Search for the cell housing the specified text and yield its [X, Y] center coordinate. 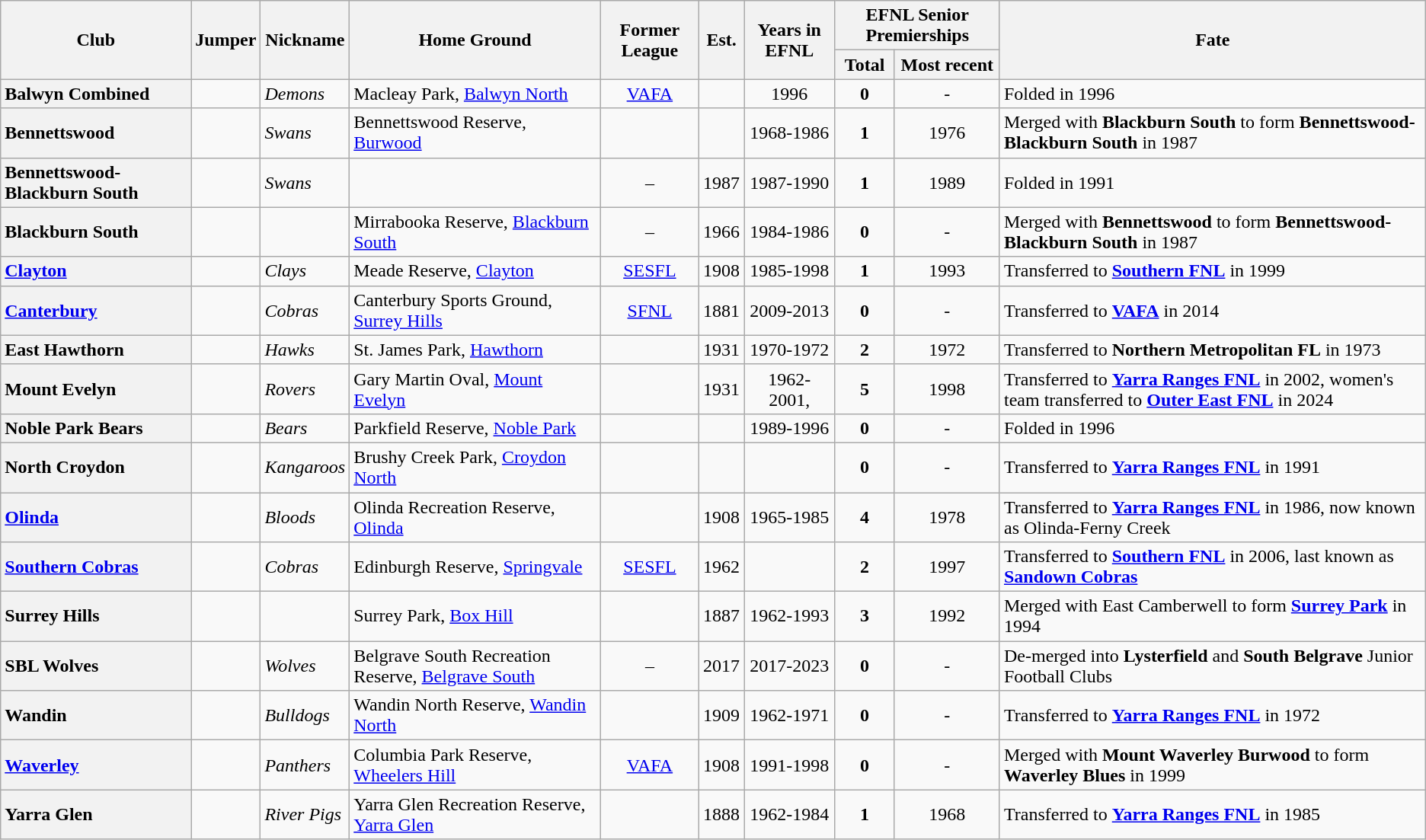
1972 [947, 350]
Canterbury [96, 311]
Transferred to VAFA in 2014 [1213, 311]
Wolves [305, 666]
Parkfield Reserve, Noble Park [475, 428]
Surrey Hills [96, 617]
Bulldogs [305, 716]
Former League [649, 40]
1997 [947, 567]
1968-1986 [789, 133]
Hawks [305, 350]
Meade Reserve, Clayton [475, 271]
St. James Park, Hawthorn [475, 350]
Demons [305, 94]
Clays [305, 271]
North Croydon [96, 468]
1962 [722, 567]
East Hawthorn [96, 350]
Belgrave South Recreation Reserve, Belgrave South [475, 666]
3 [865, 617]
2017-2023 [789, 666]
Merged with Bennettswood to form Bennettswood-Blackburn South in 1987 [1213, 232]
Wandin North Reserve, Wandin North [475, 716]
Bennettswood-Blackburn South [96, 183]
Transferred to Yarra Ranges FNL in 1972 [1213, 716]
1962-1993 [789, 617]
Transferred to Yarra Ranges FNL in 1986, now known as Olinda-Ferny Creek [1213, 516]
Gary Martin Oval, Mount Evelyn [475, 388]
1970-1972 [789, 350]
Olinda [96, 516]
Waverley [96, 765]
Brushy Creek Park, Croydon North [475, 468]
Columbia Park Reserve, Wheelers Hill [475, 765]
Club [96, 40]
Most recent [947, 65]
Southern Cobras [96, 567]
Home Ground [475, 40]
2009-2013 [789, 311]
1989-1996 [789, 428]
1993 [947, 271]
Noble Park Bears [96, 428]
Edinburgh Reserve, Springvale [475, 567]
1978 [947, 516]
1881 [722, 311]
EFNL Senior Premierships [917, 26]
Bennettswood [96, 133]
SFNL [649, 311]
Merged with East Camberwell to form Surrey Park in 1994 [1213, 617]
1965-1985 [789, 516]
1989 [947, 183]
Balwyn Combined [96, 94]
Mount Evelyn [96, 388]
1966 [722, 232]
Blackburn South [96, 232]
Bears [305, 428]
1987 [722, 183]
Transferred to Yarra Ranges FNL in 1985 [1213, 815]
Yarra Glen Recreation Reserve, Yarra Glen [475, 815]
Transferred to Yarra Ranges FNL in 1991 [1213, 468]
Kangaroos [305, 468]
5 [865, 388]
Merged with Mount Waverley Burwood to form Waverley Blues in 1999 [1213, 765]
1984-1986 [789, 232]
Olinda Recreation Reserve, Olinda [475, 516]
1909 [722, 716]
1887 [722, 617]
Clayton [96, 271]
Bennettswood Reserve, Burwood [475, 133]
1998 [947, 388]
Yarra Glen [96, 815]
Rovers [305, 388]
Years in EFNL [789, 40]
2017 [722, 666]
SBL Wolves [96, 666]
Macleay Park, Balwyn North [475, 94]
Folded in 1991 [1213, 183]
1985-1998 [789, 271]
Wandin [96, 716]
Fate [1213, 40]
Transferred to Southern FNL in 2006, last known as Sandown Cobras [1213, 567]
Nickname [305, 40]
Est. [722, 40]
1976 [947, 133]
1962-1971 [789, 716]
1888 [722, 815]
Merged with Blackburn South to form Bennettswood-Blackburn South in 1987 [1213, 133]
Transferred to Yarra Ranges FNL in 2002, women's team transferred to Outer East FNL in 2024 [1213, 388]
1962-2001, [789, 388]
1992 [947, 617]
Panthers [305, 765]
Transferred to Northern Metropolitan FL in 1973 [1213, 350]
Total [865, 65]
Canterbury Sports Ground, Surrey Hills [475, 311]
1968 [947, 815]
1962-1984 [789, 815]
Surrey Park, Box Hill [475, 617]
Mirrabooka Reserve, Blackburn South [475, 232]
1987-1990 [789, 183]
Bloods [305, 516]
1991-1998 [789, 765]
Jumper [225, 40]
4 [865, 516]
De-merged into Lysterfield and South Belgrave Junior Football Clubs [1213, 666]
River Pigs [305, 815]
Transferred to Southern FNL in 1999 [1213, 271]
1996 [789, 94]
